Return the [X, Y] coordinate for the center point of the cell that contains the specified text.  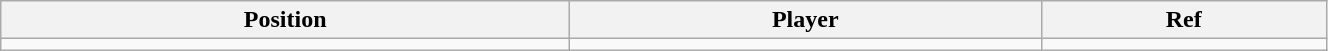
Player [806, 20]
Ref [1184, 20]
Position [286, 20]
